From the cell containing the given text, extract its center point as [x, y] coordinate. 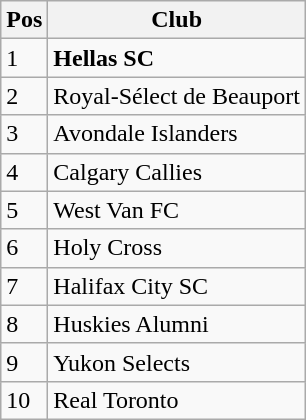
Avondale Islanders [177, 134]
8 [24, 324]
10 [24, 400]
5 [24, 210]
3 [24, 134]
2 [24, 96]
6 [24, 248]
9 [24, 362]
Yukon Selects [177, 362]
Halifax City SC [177, 286]
Huskies Alumni [177, 324]
Pos [24, 20]
Calgary Callies [177, 172]
Real Toronto [177, 400]
West Van FC [177, 210]
Holy Cross [177, 248]
1 [24, 58]
Hellas SC [177, 58]
7 [24, 286]
4 [24, 172]
Royal-Sélect de Beauport [177, 96]
Club [177, 20]
